Provide the [x, y] coordinate of the cell's center where the given text is located.  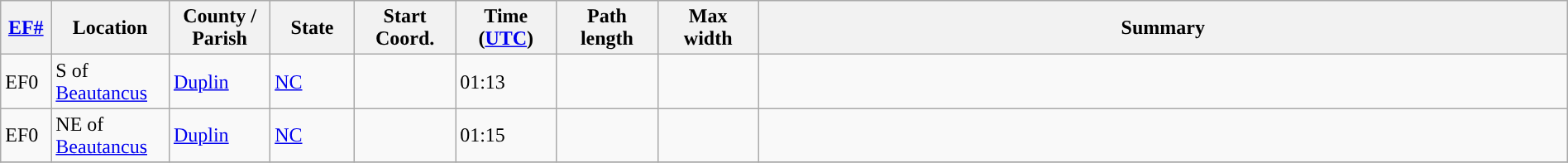
EF# [26, 28]
Path length [607, 28]
County / Parish [219, 28]
NE of Beautancus [111, 136]
State [313, 28]
Start Coord. [404, 28]
Summary [1163, 28]
Max width [708, 28]
01:13 [506, 81]
Location [111, 28]
01:15 [506, 136]
S of Beautancus [111, 81]
Time (UTC) [506, 28]
